Provide the (x, y) coordinate of the cell's center where the given text is located.  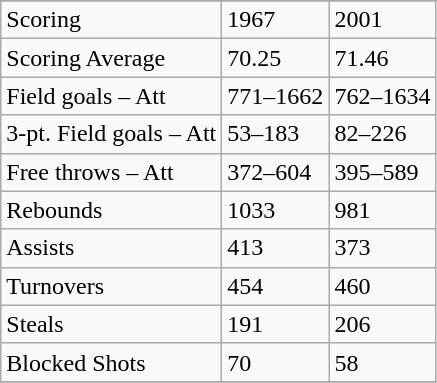
3-pt. Field goals – Att (112, 134)
413 (276, 248)
58 (382, 362)
Steals (112, 324)
460 (382, 286)
71.46 (382, 58)
1967 (276, 20)
372–604 (276, 172)
191 (276, 324)
206 (382, 324)
2001 (382, 20)
Free throws – Att (112, 172)
Field goals – Att (112, 96)
395–589 (382, 172)
454 (276, 286)
373 (382, 248)
Rebounds (112, 210)
Scoring Average (112, 58)
1033 (276, 210)
Blocked Shots (112, 362)
Assists (112, 248)
981 (382, 210)
762–1634 (382, 96)
70 (276, 362)
70.25 (276, 58)
Turnovers (112, 286)
82–226 (382, 134)
53–183 (276, 134)
Scoring (112, 20)
771–1662 (276, 96)
